Detect which cell encompasses the target text, then output its (x, y) center coordinate. 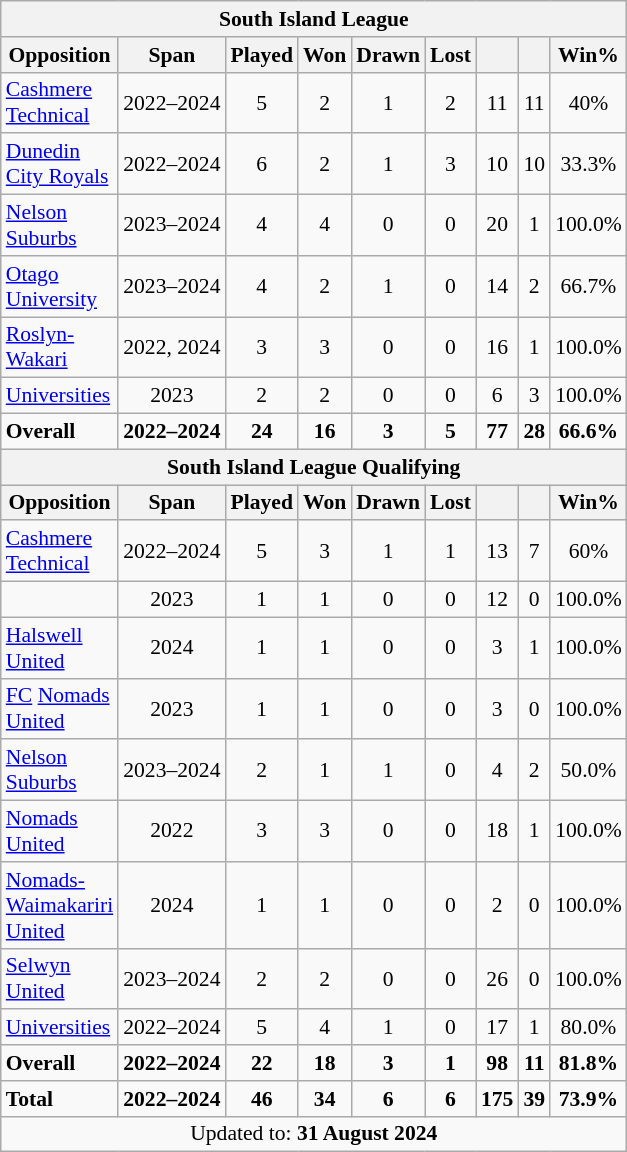
Updated to: 31 August 2024 (314, 1134)
46 (261, 1099)
33.3% (588, 164)
28 (534, 432)
7 (534, 552)
50.0% (588, 770)
73.9% (588, 1099)
Otago University (60, 286)
17 (498, 1028)
22 (261, 1063)
26 (498, 978)
175 (498, 1099)
Nomads-Waimakariri United (60, 906)
77 (498, 432)
South Island League Qualifying (314, 467)
2022 (172, 832)
Nomads United (60, 832)
FC Nomads United (60, 708)
24 (261, 432)
40% (588, 102)
Roslyn-Wakari (60, 348)
12 (498, 600)
39 (534, 1099)
13 (498, 552)
2022, 2024 (172, 348)
Selwyn United (60, 978)
80.0% (588, 1028)
34 (324, 1099)
Dunedin City Royals (60, 164)
66.7% (588, 286)
Halswell United (60, 648)
20 (498, 226)
81.8% (588, 1063)
60% (588, 552)
Total (60, 1099)
South Island League (314, 19)
66.6% (588, 432)
98 (498, 1063)
14 (498, 286)
